Return (X, Y) of the center of cell containing provided text 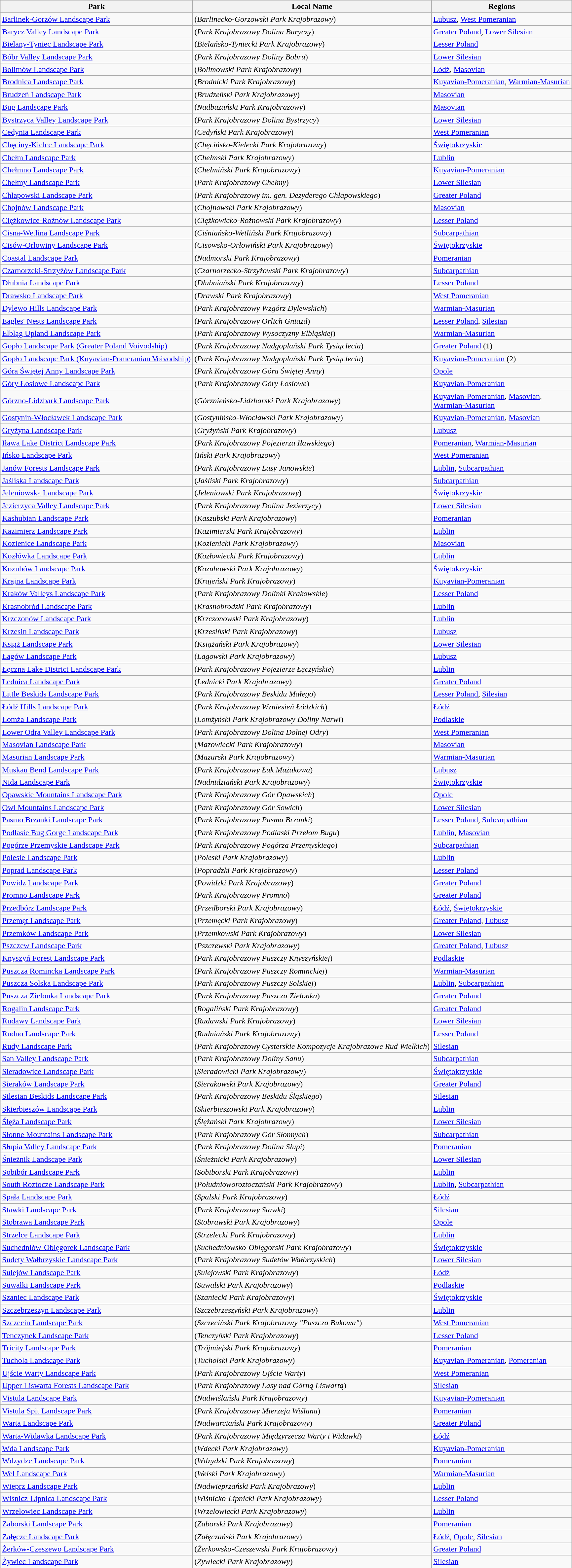
(Mazowiecki Park Krajobrazowy) (312, 744)
Kashubian Landscape Park (96, 518)
Pasmo Brzanki Landscape Park (96, 820)
Kuyavian-Pomeranian, Masovian (502, 418)
Gostynin-Włocławek Landscape Park (96, 418)
Poprad Landscape Park (96, 870)
Skierbieszów Landscape Park (96, 1109)
Wrzelowiec Landscape Park (96, 1511)
(Poleski Park Krajobrazowy) (312, 858)
Gopło Landscape Park (Greater Poland Voivodship) (96, 346)
Coastal Landscape Park (96, 258)
(Park Krajobrazowy Mierzeja Wiślana) (312, 1411)
(Krajeński Park Krajobrazowy) (312, 581)
Cisów-Orłowiny Landscape Park (96, 245)
(Park Krajobrazowy Beskidu Małego) (312, 694)
Park (96, 7)
Cisna-Wetlina Landscape Park (96, 233)
Lower Odra Valley Landscape Park (96, 732)
Załęcze Landscape Park (96, 1536)
Przedbórz Landscape Park (96, 908)
Przemków Landscape Park (96, 933)
Przemęt Landscape Park (96, 920)
Vistula Spit Landscape Park (96, 1411)
Wel Landscape Park (96, 1474)
(Park Krajobrazowy Góra Świętej Anny) (312, 371)
Nida Landscape Park (96, 782)
Upper Liswarta Forests Landscape Park (96, 1386)
(Park Krajobrazowy Chełmy) (312, 183)
Pszczew Landscape Park (96, 945)
(Chełmski Park Krajobrazowy) (312, 158)
(Park Krajobrazowy Puszczy Knyszyńskiej) (312, 958)
(Rudawski Park Krajobrazowy) (312, 1021)
Górzno-Lidzbark Landscape Park (96, 401)
Greater Poland, Lower Silesian (502, 32)
Łomża Landscape Park (96, 719)
(Cedyński Park Krajobrazowy) (312, 132)
(Park Krajobrazowy Lasy Janowskie) (312, 468)
(Park Krajobrazowy Wzgórz Dylewskich) (312, 308)
Sobibór Landscape Park (96, 1172)
Wieprz Landscape Park (96, 1486)
(Sierakowski Park Krajobrazowy) (312, 1084)
Greater Poland (1) (502, 346)
(Łagowski Park Krajobrazowy) (312, 657)
(Bielańsko-Tyniecki Park Krajobrazowy) (312, 44)
Krajna Landscape Park (96, 581)
(Park Krajobrazowy Lasy nad Górną Liswartą) (312, 1386)
Barlinek-Gorzów Landscape Park (96, 19)
Ślęża Landscape Park (96, 1122)
Żywiec Landscape Park (96, 1561)
(Dłubniański Park Krajobrazowy) (312, 283)
Sieraków Landscape Park (96, 1084)
Sieradowice Landscape Park (96, 1071)
Pomeranian, Warmian-Masurian (502, 443)
(Chęcińsko-Kielecki Park Krajobrazowy) (312, 145)
(Krzczonowski Park Krajobrazowy) (312, 619)
(Sulejowski Park Krajobrazowy) (312, 1272)
Elbląg Upland Landscape Park (96, 333)
(Park Krajobrazowy Doliny Sanu) (312, 1059)
Ujście Warty Landscape Park (96, 1373)
(Park Krajobrazowy Łuk Mużakowa) (312, 770)
(Park Krajobrazowy Pogórza Przemyskiego) (312, 845)
Góry Łosiowe Landscape Park (96, 384)
(Ciśniańsko-Wetliński Park Krajobrazowy) (312, 233)
Szaniec Landscape Park (96, 1298)
Puszcza Solska Landscape Park (96, 983)
(Łomżyński Park Krajobrazowy Doliny Narwi) (312, 719)
(Śnieżnicki Park Krajobrazowy) (312, 1159)
(Chojnowski Park Krajobrazowy) (312, 208)
(Przemęcki Park Krajobrazowy) (312, 920)
Słupia Valley Landscape Park (96, 1147)
Ciężkowice-Rożnów Landscape Park (96, 220)
Barycz Valley Landscape Park (96, 32)
Vistula Landscape Park (96, 1398)
Suchedniów-Oblęgorek Landscape Park (96, 1247)
Jeleniowska Landscape Park (96, 493)
Promno Landscape Park (96, 895)
Krzesin Landscape Park (96, 631)
Opawskie Mountains Landscape Park (96, 795)
(Park Krajobrazowy Wzniesień Łódzkich) (312, 707)
Gopło Landscape Park (Kuyavian-Pomeranian Voivodship) (96, 358)
(Mazurski Park Krajobrazowy) (312, 757)
(Park Krajobrazowy Dolina Słupi) (312, 1147)
(Sobiborski Park Krajobrazowy) (312, 1172)
Brudzeń Landscape Park (96, 94)
Masurian Landscape Park (96, 757)
(Górznieńsko-Lidzbarski Park Krajobrazowy) (312, 401)
Kozłówka Landscape Park (96, 556)
(Przemkowski Park Krajobrazowy) (312, 933)
Local Name (312, 7)
(Południoworoztoczański Park Krajobrazowy) (312, 1185)
(Park Krajobrazowy Dolinki Krakowskie) (312, 594)
(Wdecki Park Krajobrazowy) (312, 1448)
Kraków Valleys Landscape Park (96, 594)
Lublin, Masovian (502, 833)
Sudety Wałbrzyskie Landscape Park (96, 1260)
Podlasie Bug Gorge Landscape Park (96, 833)
(Park Krajobrazowy Dolina Baryczy) (312, 32)
(Park Krajobrazowy Podlaski Przełom Bugu) (312, 833)
(Spalski Park Krajobrazowy) (312, 1197)
Książ Landscape Park (96, 644)
(Powidzki Park Krajobrazowy) (312, 883)
Dylewo Hills Landscape Park (96, 308)
(Park Krajobrazowy Beskidu Śląskiego) (312, 1096)
Kazimierz Landscape Park (96, 531)
Eagles' Nests Landscape Park (96, 321)
Kozubów Landscape Park (96, 568)
(Rogaliński Park Krajobrazowy) (312, 1009)
(Park Krajobrazowy Wysoczyzny Elbląskiej) (312, 333)
Kozienice Landscape Park (96, 543)
(Żerkowsko-Czeszewski Park Krajobrazowy) (312, 1549)
Stawki Landscape Park (96, 1210)
(Strzelecki Park Krajobrazowy) (312, 1235)
(Stobrawski Park Krajobrazowy) (312, 1222)
Iława Lake District Landscape Park (96, 443)
(Park Krajobrazowy Pojezierza Iławskiego) (312, 443)
Rogalin Landscape Park (96, 1009)
(Szczebrzeszyński Park Krajobrazowy) (312, 1310)
(Rudniański Park Krajobrazowy) (312, 1034)
Regions (502, 7)
Bug Landscape Park (96, 107)
Chęciny-Kielce Landscape Park (96, 145)
(Krzesiński Park Krajobrazowy) (312, 631)
Jezierzyca Valley Landscape Park (96, 506)
(Park Krajobrazowy Gór Słonnych) (312, 1134)
Tricity Landscape Park (96, 1348)
(Krasnobrodzki Park Krajobrazowy) (312, 606)
Tenczynek Landscape Park (96, 1335)
(Park Krajobrazowy im. gen. Dezyderego Chłapowskiego) (312, 195)
Sulejów Landscape Park (96, 1272)
Lednica Landscape Park (96, 682)
Powidz Landscape Park (96, 883)
Krasnobród Landscape Park (96, 606)
Łęczna Lake District Landscape Park (96, 669)
(Tenczyński Park Krajobrazowy) (312, 1335)
(Jaśliski Park Krajobrazowy) (312, 481)
Warta-Widawka Landscape Park (96, 1436)
Chełm Landscape Park (96, 158)
(Wdzydzki Park Krajobrazowy) (312, 1461)
(Park Krajobrazowy Góry Łosiowe) (312, 384)
(Żywiecki Park Krajobrazowy) (312, 1561)
Kuyavian-Pomeranian, Warmian-Masurian (502, 82)
(Bolimowski Park Krajobrazowy) (312, 69)
(Szczeciński Park Krajobrazowy "Puszcza Bukowa") (312, 1323)
Kuyavian-Pomeranian (2) (502, 358)
(Tucholski Park Krajobrazowy) (312, 1360)
Chojnów Landscape Park (96, 208)
(Ciężkowicko-Rożnowski Park Krajobrazowy) (312, 220)
Brodnica Landscape Park (96, 82)
Janów Forests Landscape Park (96, 468)
Wdzydze Landscape Park (96, 1461)
(Sieradowicki Park Krajobrazowy) (312, 1071)
Łódź, Świętokrzyskie (502, 908)
Muskau Bend Landscape Park (96, 770)
(Park Krajobrazowy Pasma Brzanki) (312, 820)
Puszcza Zielonka Landscape Park (96, 996)
Szczecin Landscape Park (96, 1323)
Rudno Landscape Park (96, 1034)
Spała Landscape Park (96, 1197)
(Welski Park Krajobrazowy) (312, 1474)
(Skierbieszowski Park Krajobrazowy) (312, 1109)
(Chełmiński Park Krajobrazowy) (312, 170)
Krzczonów Landscape Park (96, 619)
(Lednicki Park Krajobrazowy) (312, 682)
Śnieżnik Landscape Park (96, 1159)
(Park Krajobrazowy Ujście Warty) (312, 1373)
(Brudzeński Park Krajobrazowy) (312, 94)
Little Beskids Landscape Park (96, 694)
(Trójmiejski Park Krajobrazowy) (312, 1348)
Ińsko Landscape Park (96, 455)
Polesie Landscape Park (96, 858)
(Wiśnicko-Lipnicki Park Krajobrazowy) (312, 1499)
San Valley Landscape Park (96, 1059)
(Gryżyński Park Krajobrazowy) (312, 430)
(Park Krajobrazowy Orlich Gniazd) (312, 321)
(Park Krajobrazowy Promno) (312, 895)
(Przedborski Park Krajobrazowy) (312, 908)
(Popradzki Park Krajobrazowy) (312, 870)
(Kozienicki Park Krajobrazowy) (312, 543)
(Suchedniowsko-Oblęgorski Park Krajobrazowy) (312, 1247)
Bystrzyca Valley Landscape Park (96, 120)
Silesian Beskids Landscape Park (96, 1096)
Pogórze Przemyskie Landscape Park (96, 845)
(Kazimierski Park Krajobrazowy) (312, 531)
Rudawy Landscape Park (96, 1021)
(Czarnorzecko-Strzyżowski Park Krajobrazowy) (312, 270)
Warta Landscape Park (96, 1423)
(Barlinecko-Gorzowski Park Krajobrazowy) (312, 19)
South Roztocze Landscape Park (96, 1185)
Słonne Mountains Landscape Park (96, 1134)
Łagów Landscape Park (96, 657)
(Kozubowski Park Krajobrazowy) (312, 568)
(Park Krajobrazowy Sudetów Wałbrzyskich) (312, 1260)
Góra Świętej Anny Landscape Park (96, 371)
Zaborski Landscape Park (96, 1524)
Łódź, Masovian (502, 69)
Lesser Poland, Subcarpathian (502, 820)
Puszcza Romincka Landscape Park (96, 971)
(Park Krajobrazowy Puszcza Zielonka) (312, 996)
(Park Krajobrazowy Stawki) (312, 1210)
Suwałki Landscape Park (96, 1285)
Strzelce Landscape Park (96, 1235)
(Iński Park Krajobrazowy) (312, 455)
(Park Krajobrazowy Cysterskie Kompozycje Krajobrazowe Rud Wielkich) (312, 1046)
(Szaniecki Park Krajobrazowy) (312, 1298)
Chłapowski Landscape Park (96, 195)
(Brodnicki Park Krajobrazowy) (312, 82)
(Park Krajobrazowy Doliny Bobru) (312, 57)
(Park Krajobrazowy Dolina Jezierzycy) (312, 506)
(Załęczański Park Krajobrazowy) (312, 1536)
Kuyavian-Pomeranian, Masovian,Warmian-Masurian (502, 401)
(Gostynińsko-Włocławski Park Krajobrazowy) (312, 418)
(Książański Park Krajobrazowy) (312, 644)
(Nadwieprzański Park Krajobrazowy) (312, 1486)
Rudy Landscape Park (96, 1046)
Czarnorzeki-Strzyżów Landscape Park (96, 270)
(Nadmorski Park Krajobrazowy) (312, 258)
Wda Landscape Park (96, 1448)
Bóbr Valley Landscape Park (96, 57)
Drawsko Landscape Park (96, 296)
(Zaborski Park Krajobrazowy) (312, 1524)
Łódź Hills Landscape Park (96, 707)
(Park Krajobrazowy Pojezierze Łęczyńskie) (312, 669)
(Park Krajobrazowy Puszczy Solskiej) (312, 983)
(Drawski Park Krajobrazowy) (312, 296)
Żerków-Czeszewo Landscape Park (96, 1549)
(Nadbużański Park Krajobrazowy) (312, 107)
Cedynia Landscape Park (96, 132)
Gryżyna Landscape Park (96, 430)
(Kaszubski Park Krajobrazowy) (312, 518)
(Park Krajobrazowy Gór Sowich) (312, 807)
Chełmno Landscape Park (96, 170)
(Park Krajobrazowy Dolina Dolnej Odry) (312, 732)
Szczebrzeszyn Landscape Park (96, 1310)
(Nadnidziański Park Krajobrazowy) (312, 782)
(Suwalski Park Krajobrazowy) (312, 1285)
Kuyavian-Pomeranian, Pomeranian (502, 1360)
Knyszyń Forest Landscape Park (96, 958)
(Cisowsko-Orłowiński Park Krajobrazowy) (312, 245)
(Park Krajobrazowy Puszczy Rominckiej) (312, 971)
(Wrzelowiecki Park Krajobrazowy) (312, 1511)
(Jeleniowski Park Krajobrazowy) (312, 493)
Jaśliska Landscape Park (96, 481)
(Park Krajobrazowy Gór Opawskich) (312, 795)
(Nadwarciański Park Krajobrazowy) (312, 1423)
(Nadwiślański Park Krajobrazowy) (312, 1398)
Dłubnia Landscape Park (96, 283)
Lubusz, West Pomeranian (502, 19)
(Ślężański Park Krajobrazowy) (312, 1122)
Masovian Landscape Park (96, 744)
(Park Krajobrazowy Międzyrzecza Warty i Widawki) (312, 1436)
(Park Krajobrazowy Dolina Bystrzycy) (312, 120)
Bielany-Tyniec Landscape Park (96, 44)
(Pszczewski Park Krajobrazowy) (312, 945)
Wiśnicz-Lipnica Landscape Park (96, 1499)
Owl Mountains Landscape Park (96, 807)
Chełmy Landscape Park (96, 183)
Stobrawa Landscape Park (96, 1222)
Łódź, Opole, Silesian (502, 1536)
(Kozłowiecki Park Krajobrazowy) (312, 556)
Bolimów Landscape Park (96, 69)
Tuchola Landscape Park (96, 1360)
